Scan for the cell matching the given text and deliver its (X, Y) coordinate at center. 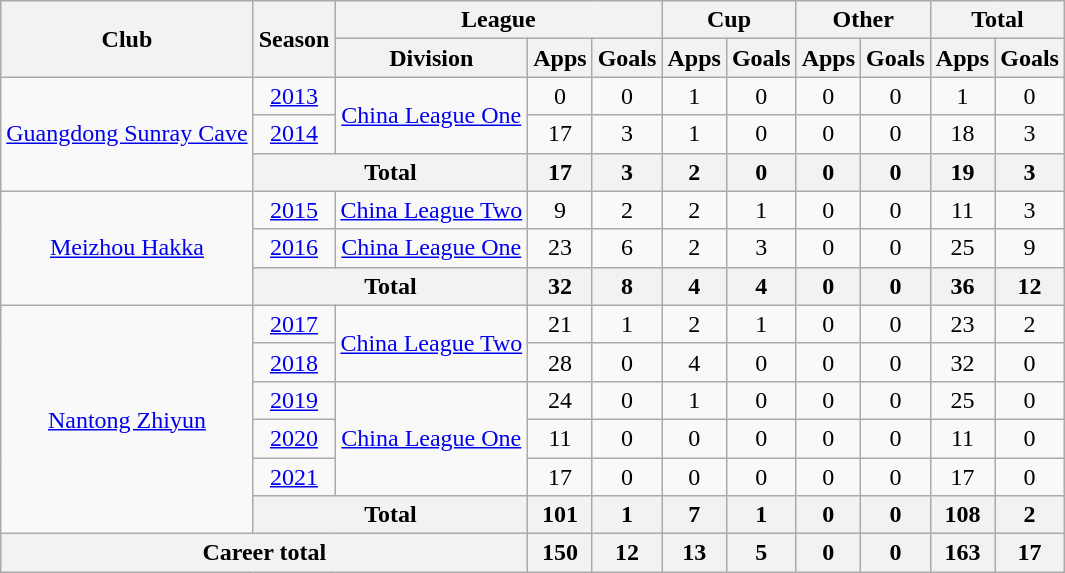
36 (962, 286)
2016 (294, 248)
2021 (294, 477)
League (498, 20)
2018 (294, 362)
2014 (294, 134)
2015 (294, 210)
Cup (729, 20)
Other (863, 20)
7 (694, 515)
Nantong Zhiyun (127, 419)
18 (962, 134)
150 (560, 553)
6 (627, 248)
Career total (264, 553)
2017 (294, 324)
5 (761, 553)
Season (294, 39)
28 (560, 362)
8 (627, 286)
24 (560, 400)
13 (694, 553)
Guangdong Sunray Cave (127, 134)
2020 (294, 438)
163 (962, 553)
19 (962, 172)
Division (432, 58)
101 (560, 515)
21 (560, 324)
Meizhou Hakka (127, 248)
Club (127, 39)
108 (962, 515)
2019 (294, 400)
2013 (294, 96)
